Return (X, Y) of the center of cell containing provided text 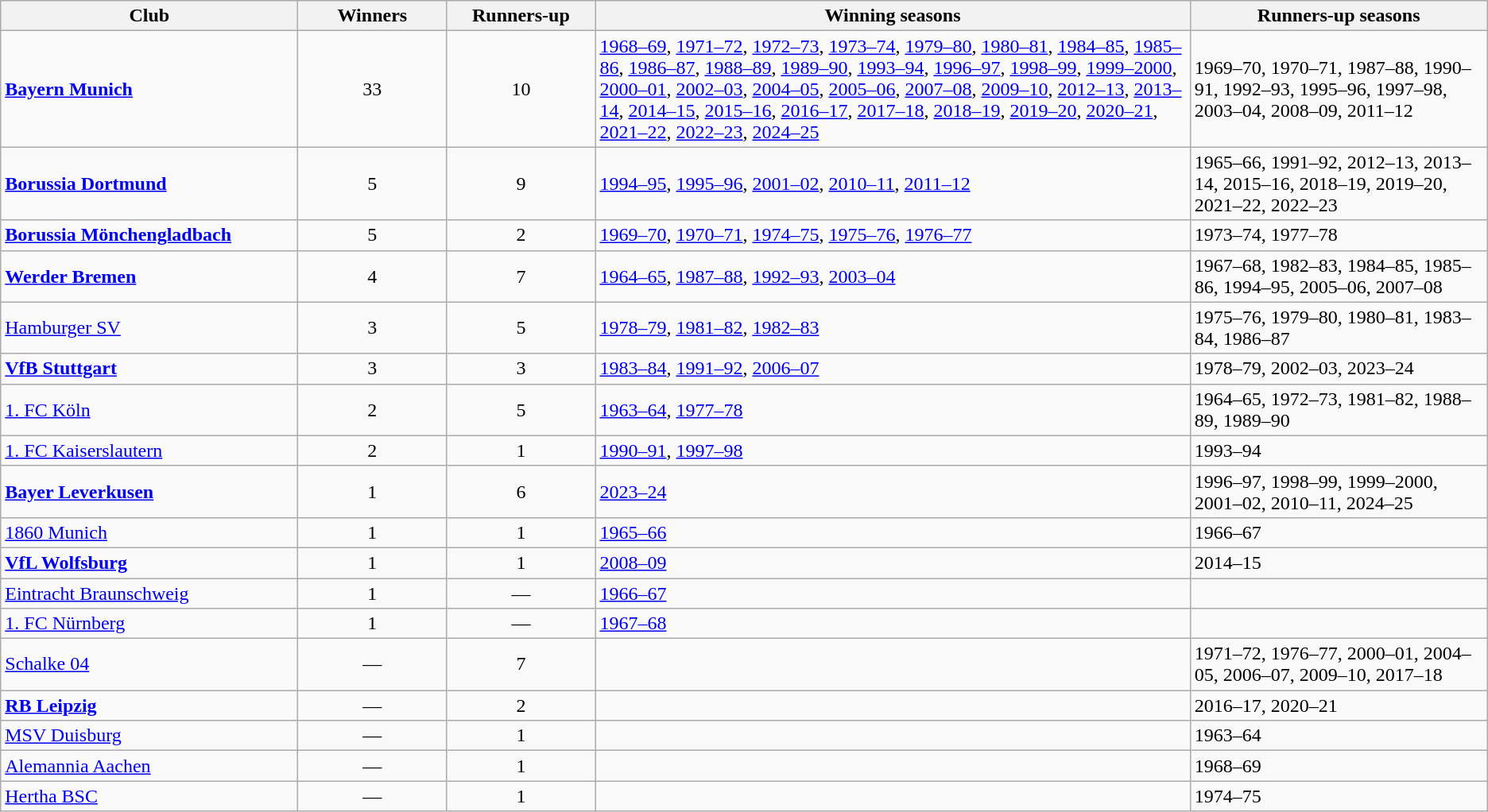
Winning seasons (893, 16)
1. FC Köln (149, 410)
VfL Wolfsburg (149, 563)
Borussia Mönchengladbach (149, 235)
MSV Duisburg (149, 736)
VfB Stuttgart (149, 369)
1993–94 (1339, 450)
Runners-up seasons (1339, 16)
Bayern Munich (149, 89)
2016–17, 2020–21 (1339, 706)
1975–76, 1979–80, 1980–81, 1983–84, 1986–87 (1339, 327)
1996–97, 1998–99, 1999–2000, 2001–02, 2010–11, 2024–25 (1339, 491)
1967–68 (893, 624)
4 (372, 276)
1994–95, 1995–96, 2001–02, 2010–11, 2011–12 (893, 184)
1969–70, 1970–71, 1974–75, 1975–76, 1976–77 (893, 235)
1968–69 (1339, 766)
Schalke 04 (149, 664)
1964–65, 1972–73, 1981–82, 1988–89, 1989–90 (1339, 410)
Alemannia Aachen (149, 766)
2023–24 (893, 491)
1978–79, 2002–03, 2023–24 (1339, 369)
Werder Bremen (149, 276)
Winners (372, 16)
1983–84, 1991–92, 2006–07 (893, 369)
1964–65, 1987–88, 1992–93, 2003–04 (893, 276)
Bayer Leverkusen (149, 491)
1967–68, 1982–83, 1984–85, 1985–86, 1994–95, 2005–06, 2007–08 (1339, 276)
1971–72, 1976–77, 2000–01, 2004–05, 2006–07, 2009–10, 2017–18 (1339, 664)
Borussia Dortmund (149, 184)
2014–15 (1339, 563)
33 (372, 89)
1974–75 (1339, 796)
1. FC Nürnberg (149, 624)
1973–74, 1977–78 (1339, 235)
1860 Munich (149, 532)
6 (521, 491)
1969–70, 1970–71, 1987–88, 1990–91, 1992–93, 1995–96, 1997–98, 2003–04, 2008–09, 2011–12 (1339, 89)
10 (521, 89)
1963–64, 1977–78 (893, 410)
1. FC Kaiserslautern (149, 450)
Hertha BSC (149, 796)
Club (149, 16)
1990–91, 1997–98 (893, 450)
Hamburger SV (149, 327)
1978–79, 1981–82, 1982–83 (893, 327)
1965–66, 1991–92, 2012–13, 2013–14, 2015–16, 2018–19, 2019–20, 2021–22, 2022–23 (1339, 184)
Runners-up (521, 16)
9 (521, 184)
1963–64 (1339, 736)
1965–66 (893, 532)
Eintracht Braunschweig (149, 594)
RB Leipzig (149, 706)
2008–09 (893, 563)
